From the cell containing the given text, extract its center point as (x, y) coordinate. 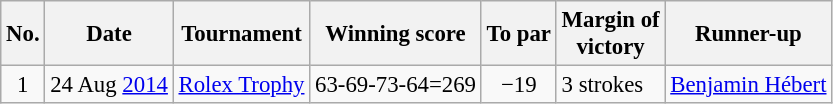
No. (23, 34)
24 Aug 2014 (109, 85)
Benjamin Hébert (748, 85)
Winning score (396, 34)
−19 (518, 85)
1 (23, 85)
63-69-73-64=269 (396, 85)
Margin ofvictory (610, 34)
To par (518, 34)
Runner-up (748, 34)
Rolex Trophy (242, 85)
Tournament (242, 34)
Date (109, 34)
3 strokes (610, 85)
